Search for the cell housing the specified text and yield its (x, y) center coordinate. 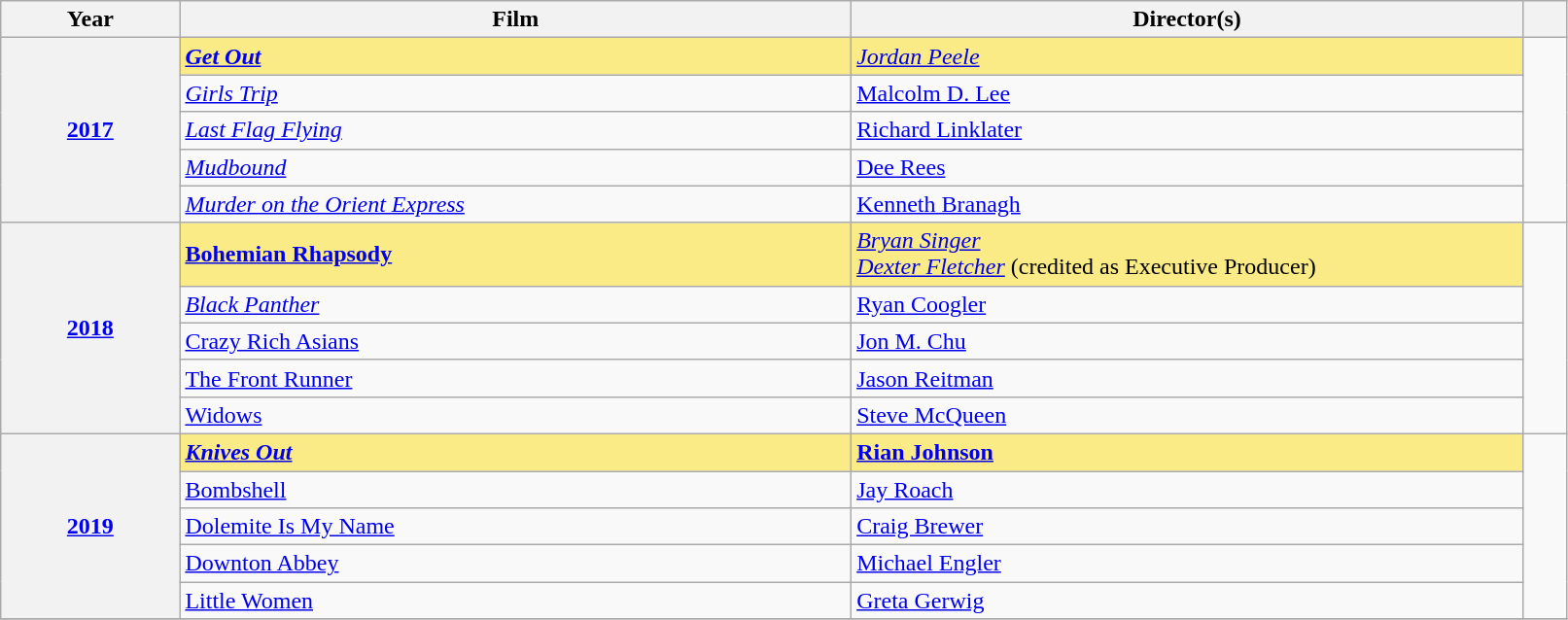
2019 (90, 526)
Bohemian Rhapsody (515, 255)
Downton Abbey (515, 564)
Jay Roach (1188, 489)
Bryan Singer Dexter Fletcher (credited as Executive Producer) (1188, 255)
Dee Rees (1188, 167)
Widows (515, 415)
2018 (90, 328)
Richard Linklater (1188, 130)
Craig Brewer (1188, 527)
Greta Gerwig (1188, 601)
Year (90, 19)
Black Panther (515, 304)
Murder on the Orient Express (515, 204)
2017 (90, 130)
Crazy Rich Asians (515, 341)
Jon M. Chu (1188, 341)
Rian Johnson (1188, 452)
Mudbound (515, 167)
Film (515, 19)
Jordan Peele (1188, 56)
Michael Engler (1188, 564)
Dolemite Is My Name (515, 527)
Kenneth Branagh (1188, 204)
Director(s) (1188, 19)
Knives Out (515, 452)
Little Women (515, 601)
Get Out (515, 56)
The Front Runner (515, 378)
Malcolm D. Lee (1188, 93)
Bombshell (515, 489)
Ryan Coogler (1188, 304)
Jason Reitman (1188, 378)
Girls Trip (515, 93)
Steve McQueen (1188, 415)
Last Flag Flying (515, 130)
